Scan for the cell matching the given text and deliver its (X, Y) coordinate at center. 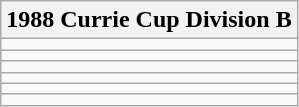
1988 Currie Cup Division B (149, 20)
